Extract the [x, y] coordinate from the center of the cell holding the provided text.  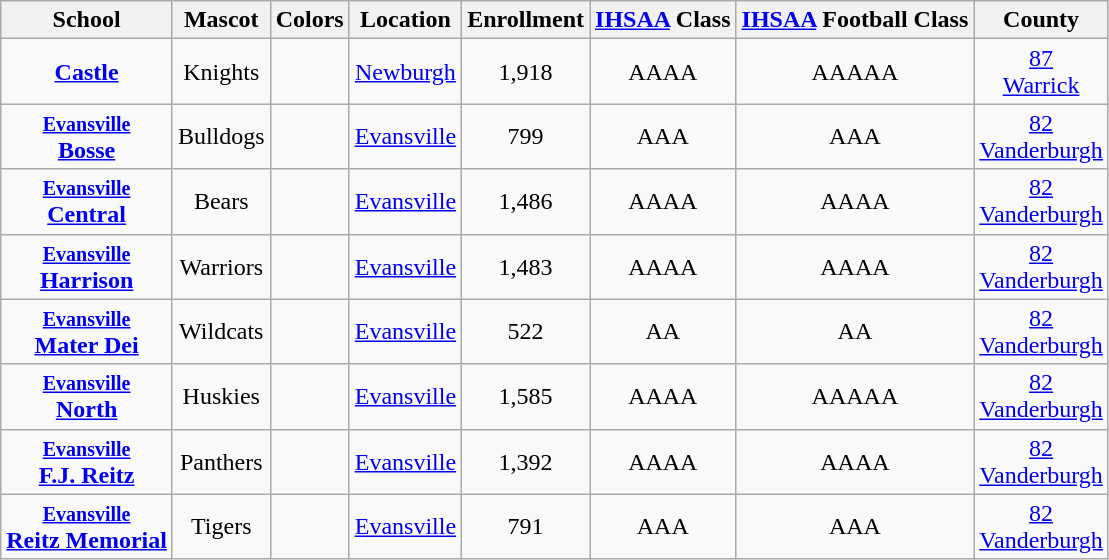
Bulldogs [221, 136]
Huskies [221, 396]
87 Warrick [1042, 72]
IHSAA Class [663, 20]
791 [526, 526]
1,585 [526, 396]
Evansville Mater Dei [87, 332]
Panthers [221, 462]
Mascot [221, 20]
Evansville Reitz Memorial [87, 526]
799 [526, 136]
522 [526, 332]
School [87, 20]
County [1042, 20]
Evansville Bosse [87, 136]
1,483 [526, 266]
Wildcats [221, 332]
Evansville Harrison [87, 266]
Newburgh [405, 72]
Location [405, 20]
Bears [221, 202]
Evansville Central [87, 202]
Evansville F.J. Reitz [87, 462]
Knights [221, 72]
1,486 [526, 202]
Enrollment [526, 20]
1,392 [526, 462]
Tigers [221, 526]
1,918 [526, 72]
Warriors [221, 266]
Colors [310, 20]
IHSAA Football Class [855, 20]
Evansville North [87, 396]
Castle [87, 72]
